Determine the [X, Y] coordinate at the center of the cell enclosing the given text.  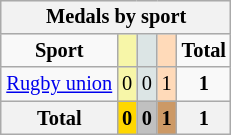
Sport [59, 51]
Rugby union [59, 84]
Medals by sport [116, 17]
